Return the [x, y] coordinate for the center point of the cell that contains the specified text.  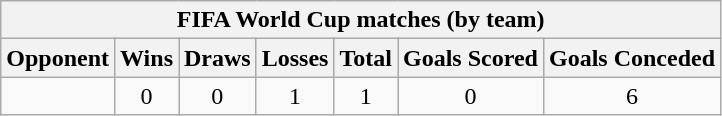
Goals Conceded [632, 58]
Draws [217, 58]
Wins [147, 58]
Total [366, 58]
Goals Scored [471, 58]
FIFA World Cup matches (by team) [361, 20]
6 [632, 96]
Losses [295, 58]
Opponent [58, 58]
